Return (x, y) of the center of cell containing provided text 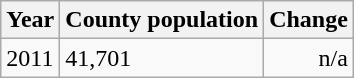
41,701 (162, 58)
Change (309, 20)
n/a (309, 58)
Year (30, 20)
County population (162, 20)
2011 (30, 58)
